Locate the cell with the specified text and output its (x, y) center coordinate. 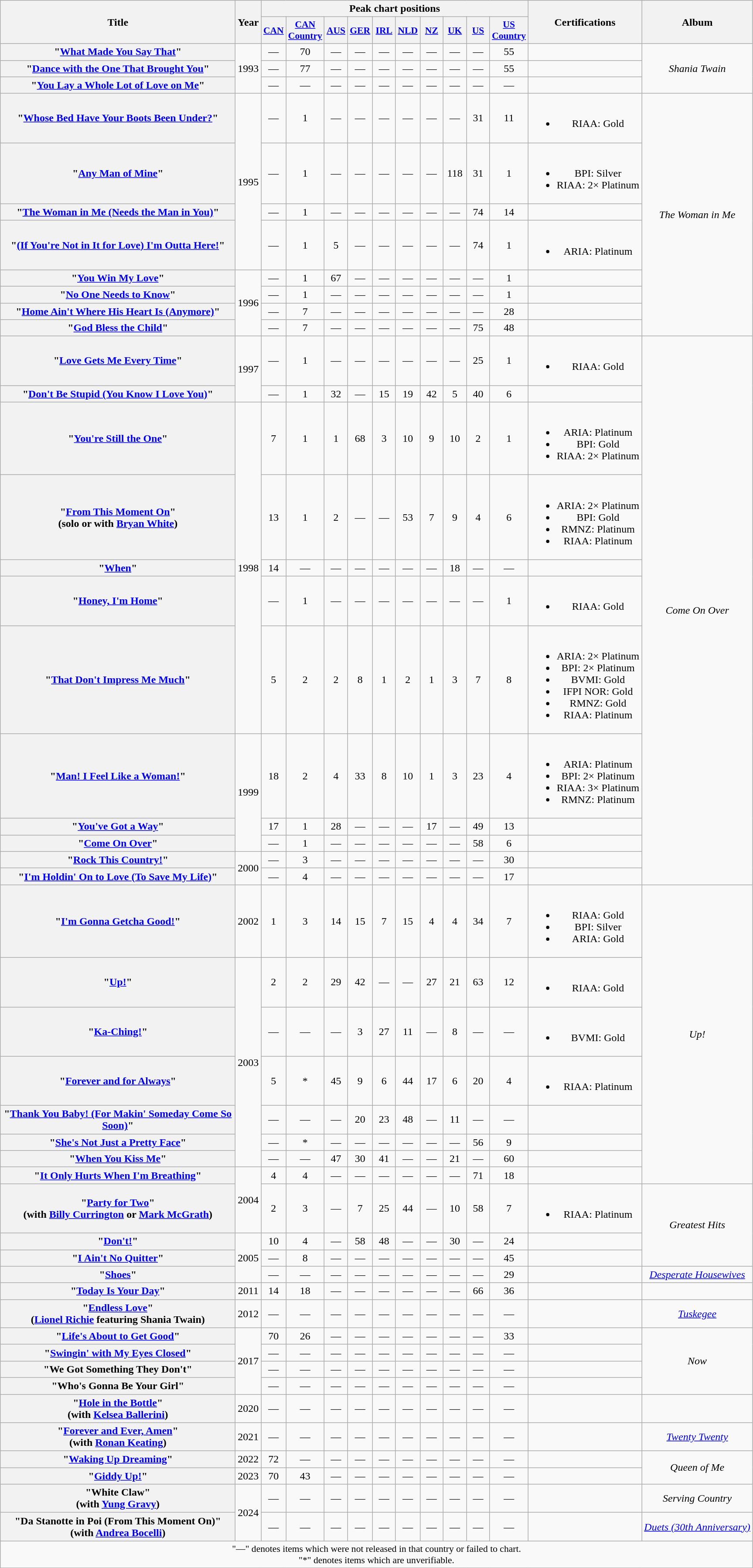
Desperate Housewives (698, 1274)
IRL (384, 31)
NLD (408, 31)
"You're Still the One" (118, 439)
USCountry (509, 31)
Greatest Hits (698, 1225)
CANCountry (305, 31)
1997 (249, 369)
"From This Moment On" (solo or with Bryan White) (118, 517)
"Hole in the Bottle" (with Kelsea Ballerini) (118, 1408)
"Home Ain't Where His Heart Is (Anymore)" (118, 311)
"When You Kiss Me" (118, 1159)
Up! (698, 1034)
2003 (249, 1062)
1995 (249, 181)
118 (454, 173)
"Shoes" (118, 1274)
"—" denotes items which were not released in that country or failed to chart. "*" denotes items which are unverifiable. (377, 1554)
2012 (249, 1314)
UK (454, 31)
"Honey, I'm Home" (118, 601)
"Today Is Your Day" (118, 1291)
Come On Over (698, 611)
67 (336, 278)
68 (360, 439)
1993 (249, 68)
1999 (249, 793)
"Whose Bed Have Your Boots Been Under?" (118, 118)
"Forever and Ever, Amen" (with Ronan Keating) (118, 1437)
"(If You're Not in It for Love) I'm Outta Here!" (118, 245)
47 (336, 1159)
41 (384, 1159)
2024 (249, 1513)
24 (509, 1241)
71 (478, 1175)
75 (478, 328)
"You've Got a Way" (118, 827)
"What Made You Say That" (118, 52)
Serving Country (698, 1499)
2011 (249, 1291)
34 (478, 921)
NZ (432, 31)
"Waking Up Dreaming" (118, 1459)
CAN (274, 31)
Now (698, 1361)
Year (249, 22)
2021 (249, 1437)
AUS (336, 31)
GER (360, 31)
2017 (249, 1361)
ARIA: PlatinumBPI: GoldRIAA: 2× Platinum (585, 439)
"I Ain't No Quitter" (118, 1258)
"You Lay a Whole Lot of Love on Me" (118, 85)
"Man! I Feel Like a Woman!" (118, 776)
Certifications (585, 22)
Title (118, 22)
"Rock This Country!" (118, 860)
72 (274, 1459)
"No One Needs to Know" (118, 294)
19 (408, 394)
"You Win My Love" (118, 278)
56 (478, 1142)
Album (698, 22)
66 (478, 1291)
"Come On Over" (118, 843)
1998 (249, 568)
43 (305, 1476)
1996 (249, 303)
"Thank You Baby! (For Makin' Someday Come So Soon)" (118, 1120)
"We Got Something They Don't" (118, 1369)
"That Don't Impress Me Much" (118, 680)
26 (305, 1336)
2020 (249, 1408)
Duets (30th Anniversary) (698, 1527)
"It Only Hurts When I'm Breathing" (118, 1175)
"Who's Gonna Be Your Girl" (118, 1386)
2000 (249, 868)
"Ka-Ching!" (118, 1031)
ARIA: 2× PlatinumBPI: GoldRMNZ: PlatinumRIAA: Platinum (585, 517)
"Love Gets Me Every Time" (118, 361)
Peak chart positions (395, 9)
"Any Man of Mine" (118, 173)
"I'm Holdin' On to Love (To Save My Life)" (118, 876)
"God Bless the Child" (118, 328)
ARIA: 2× PlatinumBPI: 2× PlatinumBVMI: GoldIFPI NOR: GoldRMNZ: GoldRIAA: Platinum (585, 680)
"Endless Love" (Lionel Richie featuring Shania Twain) (118, 1314)
Shania Twain (698, 68)
2005 (249, 1258)
Tuskegee (698, 1314)
"Don't!" (118, 1241)
ARIA: Platinum (585, 245)
63 (478, 982)
"I'm Gonna Getcha Good!" (118, 921)
"She's Not Just a Pretty Face" (118, 1142)
US (478, 31)
2002 (249, 921)
77 (305, 68)
32 (336, 394)
"Forever and for Always" (118, 1081)
"Don't Be Stupid (You Know I Love You)" (118, 394)
"Dance with the One That Brought You" (118, 68)
"Da Stanotte in Poi (From This Moment On)"(with Andrea Bocelli) (118, 1527)
53 (408, 517)
"Up!" (118, 982)
12 (509, 982)
49 (478, 827)
36 (509, 1291)
2023 (249, 1476)
"Life's About to Get Good" (118, 1336)
Twenty Twenty (698, 1437)
The Woman in Me (698, 215)
60 (509, 1159)
ARIA: PlatinumBPI: 2× PlatinumRIAA: 3× PlatinumRMNZ: Platinum (585, 776)
"The Woman in Me (Needs the Man in You)" (118, 212)
"White Claw"(with Yung Gravy) (118, 1499)
2022 (249, 1459)
"Giddy Up!" (118, 1476)
"Party for Two" (with Billy Currington or Mark McGrath) (118, 1208)
BVMI: Gold (585, 1031)
40 (478, 394)
2004 (249, 1200)
BPI: SilverRIAA: 2× Platinum (585, 173)
"Swingin' with My Eyes Closed" (118, 1353)
Queen of Me (698, 1468)
RIAA: GoldBPI: SilverARIA: Gold (585, 921)
"When" (118, 568)
